Return (X, Y) of the center of cell containing provided text 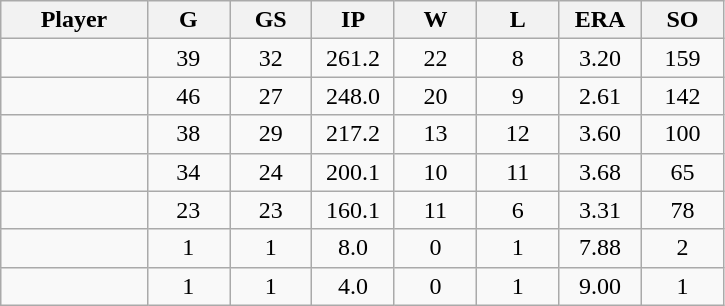
65 (682, 172)
38 (188, 134)
261.2 (353, 58)
12 (518, 134)
L (518, 20)
39 (188, 58)
Player (74, 20)
100 (682, 134)
W (435, 20)
13 (435, 134)
217.2 (353, 134)
46 (188, 96)
9 (518, 96)
8.0 (353, 248)
8 (518, 58)
7.88 (600, 248)
G (188, 20)
3.68 (600, 172)
10 (435, 172)
160.1 (353, 210)
159 (682, 58)
27 (271, 96)
78 (682, 210)
2.61 (600, 96)
22 (435, 58)
ERA (600, 20)
4.0 (353, 286)
GS (271, 20)
IP (353, 20)
32 (271, 58)
20 (435, 96)
29 (271, 134)
3.20 (600, 58)
9.00 (600, 286)
3.60 (600, 134)
24 (271, 172)
142 (682, 96)
6 (518, 210)
3.31 (600, 210)
34 (188, 172)
SO (682, 20)
248.0 (353, 96)
200.1 (353, 172)
2 (682, 248)
